For the text-containing cell, return its midpoint in [x, y] coordinate format. 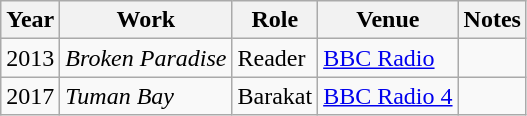
Year [30, 20]
Role [275, 20]
Tuman Bay [146, 96]
Notes [492, 20]
Venue [388, 20]
Work [146, 20]
Barakat [275, 96]
BBC Radio [388, 58]
Reader [275, 58]
BBC Radio 4 [388, 96]
Broken Paradise [146, 58]
2017 [30, 96]
2013 [30, 58]
